Search for the cell housing the specified text and yield its (X, Y) center coordinate. 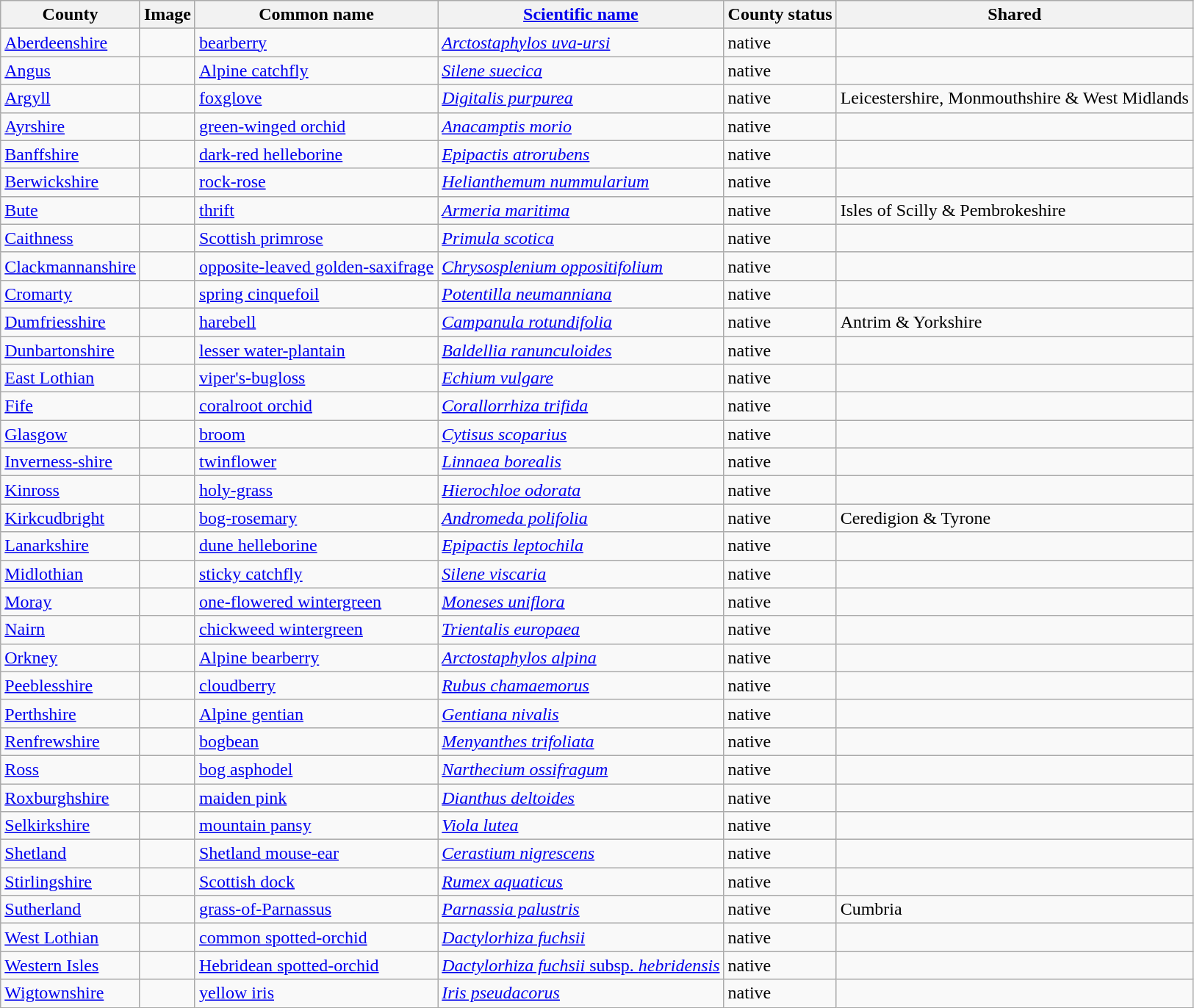
County (71, 15)
Arctostaphylos alpina (580, 658)
Campanula rotundifolia (580, 322)
Shetland mouse-ear (316, 854)
Hierochloe odorata (580, 490)
rock-rose (316, 182)
Antrim & Yorkshire (1014, 322)
harebell (316, 322)
Scientific name (580, 15)
Shetland (71, 854)
Ceredigion & Tyrone (1014, 518)
Cromarty (71, 294)
Digitalis purpurea (580, 98)
Caithness (71, 238)
Ayrshire (71, 126)
Arctostaphylos uva-ursi (580, 43)
green-winged orchid (316, 126)
Silene suecica (580, 71)
Armeria maritima (580, 210)
Epipactis atrorubens (580, 154)
Nairn (71, 630)
Orkney (71, 658)
foxglove (316, 98)
sticky catchfly (316, 574)
East Lothian (71, 378)
Renfrewshire (71, 741)
Selkirkshire (71, 826)
mountain pansy (316, 826)
Leicestershire, Monmouthshire & West Midlands (1014, 98)
grass-of-Parnassus (316, 910)
Echium vulgare (580, 378)
Berwickshire (71, 182)
Dactylorhiza fuchsii subsp. hebridensis (580, 965)
Western Isles (71, 965)
Anacamptis morio (580, 126)
Silene viscaria (580, 574)
Narthecium ossifragum (580, 769)
Helianthemum nummularium (580, 182)
Inverness-shire (71, 462)
bog-rosemary (316, 518)
broom (316, 434)
Alpine bearberry (316, 658)
Scottish dock (316, 882)
holy-grass (316, 490)
Common name (316, 15)
Midlothian (71, 574)
Wigtownshire (71, 993)
Dactylorhiza fuchsii (580, 937)
Baldellia ranunculoides (580, 350)
Roxburghshire (71, 797)
County status (780, 15)
common spotted-orchid (316, 937)
Viola lutea (580, 826)
bogbean (316, 741)
bearberry (316, 43)
lesser water-plantain (316, 350)
Isles of Scilly & Pembrokeshire (1014, 210)
Aberdeenshire (71, 43)
Lanarkshire (71, 546)
Banffshire (71, 154)
Trientalis europaea (580, 630)
Dumfriesshire (71, 322)
Rubus chamaemorus (580, 685)
Iris pseudacorus (580, 993)
twinflower (316, 462)
maiden pink (316, 797)
bog asphodel (316, 769)
one-flowered wintergreen (316, 602)
Cerastium nigrescens (580, 854)
West Lothian (71, 937)
Peeblesshire (71, 685)
Ross (71, 769)
Primula scotica (580, 238)
viper's-bugloss (316, 378)
Menyanthes trifoliata (580, 741)
Moray (71, 602)
Epipactis leptochila (580, 546)
cloudberry (316, 685)
thrift (316, 210)
dark-red helleborine (316, 154)
Alpine catchfly (316, 71)
Kirkcudbright (71, 518)
Cytisus scoparius (580, 434)
Potentilla neumanniana (580, 294)
Bute (71, 210)
yellow iris (316, 993)
Gentiana nivalis (580, 713)
Cumbria (1014, 910)
Angus (71, 71)
Dianthus deltoides (580, 797)
chickweed wintergreen (316, 630)
Sutherland (71, 910)
spring cinquefoil (316, 294)
Image (168, 15)
Andromeda polifolia (580, 518)
opposite-leaved golden-saxifrage (316, 266)
Stirlingshire (71, 882)
Perthshire (71, 713)
Scottish primrose (316, 238)
Moneses uniflora (580, 602)
Dunbartonshire (71, 350)
Alpine gentian (316, 713)
Fife (71, 406)
Argyll (71, 98)
Linnaea borealis (580, 462)
Chrysosplenium oppositifolium (580, 266)
Hebridean spotted-orchid (316, 965)
coralroot orchid (316, 406)
Glasgow (71, 434)
Parnassia palustris (580, 910)
Clackmannanshire (71, 266)
Shared (1014, 15)
dune helleborine (316, 546)
Kinross (71, 490)
Rumex aquaticus (580, 882)
Corallorrhiza trifida (580, 406)
